Pinpoint the cell where the given text exists, returning its (X, Y) midpoint coordinate. 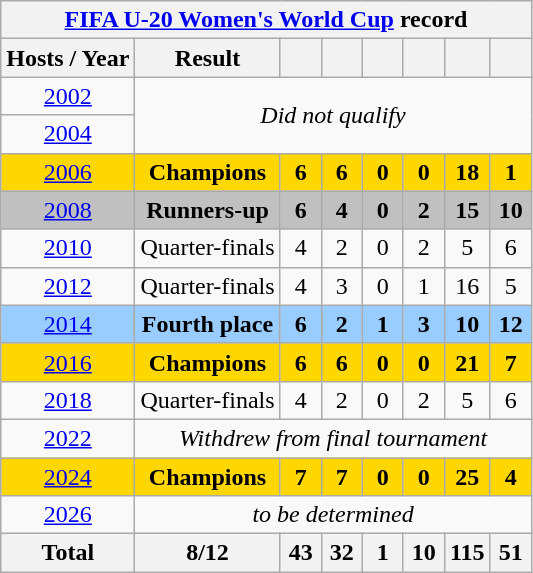
Withdrew from final tournament (333, 438)
2016 (68, 362)
Runners-up (208, 210)
51 (510, 553)
12 (510, 324)
FIFA U-20 Women's World Cup record (266, 20)
to be determined (333, 515)
2018 (68, 400)
2024 (68, 477)
43 (300, 553)
Did not qualify (333, 115)
2002 (68, 96)
25 (467, 477)
Hosts / Year (68, 58)
18 (467, 172)
15 (467, 210)
2004 (68, 134)
Total (68, 553)
2010 (68, 248)
2008 (68, 210)
2012 (68, 286)
2006 (68, 172)
Result (208, 58)
2026 (68, 515)
2022 (68, 438)
16 (467, 286)
21 (467, 362)
8/12 (208, 553)
115 (467, 553)
32 (342, 553)
Fourth place (208, 324)
2014 (68, 324)
